Determine the (X, Y) coordinate at the center of the cell enclosing the given text.  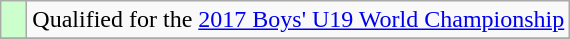
Qualified for the 2017 Boys' U19 World Championship (298, 20)
